From the cell containing the given text, extract its center point as (X, Y) coordinate. 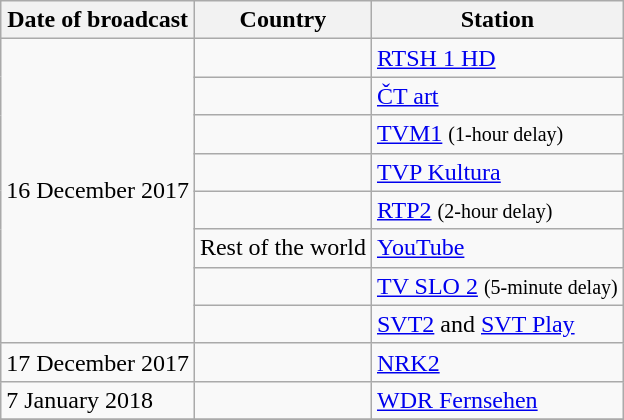
16 December 2017 (98, 191)
Station (497, 20)
17 December 2017 (98, 362)
YouTube (497, 248)
Date of broadcast (98, 20)
7 January 2018 (98, 400)
SVT2 and SVT Play (497, 324)
TV SLO 2 (5-minute delay) (497, 286)
TVP Kultura (497, 172)
WDR Fernsehen (497, 400)
ČT art (497, 96)
Rest of the world (282, 248)
RTP2 (2-hour delay) (497, 210)
RTSH 1 HD (497, 58)
TVM1 (1-hour delay) (497, 134)
Country (282, 20)
NRK2 (497, 362)
